Pinpoint the cell where the given text exists, returning its (X, Y) midpoint coordinate. 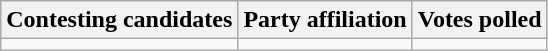
Votes polled (480, 20)
Contesting candidates (120, 20)
Party affiliation (325, 20)
